Pinpoint the cell where the given text exists, returning its [x, y] midpoint coordinate. 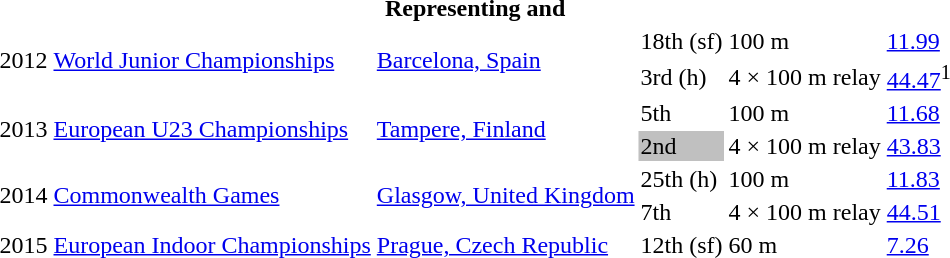
2nd [682, 146]
7th [682, 212]
Glasgow, United Kingdom [506, 196]
5th [682, 113]
Commonwealth Games [212, 196]
Barcelona, Spain [506, 60]
3rd (h) [682, 77]
Tampere, Finland [506, 130]
World Junior Championships [212, 60]
European U23 Championships [212, 130]
18th (sf) [682, 41]
25th (h) [682, 179]
